Provide the [X, Y] coordinate of the cell's center where the given text is located.  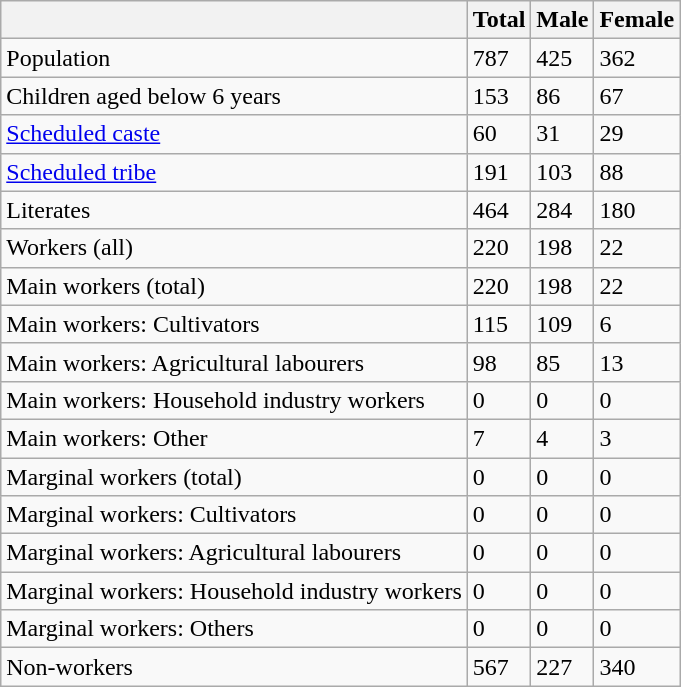
Main workers: Other [234, 438]
4 [562, 438]
Scheduled tribe [234, 172]
115 [499, 324]
180 [637, 210]
340 [637, 667]
227 [562, 667]
Main workers: Agricultural labourers [234, 362]
13 [637, 362]
464 [499, 210]
Marginal workers: Cultivators [234, 515]
60 [499, 134]
Population [234, 58]
88 [637, 172]
Non-workers [234, 667]
85 [562, 362]
Marginal workers: Others [234, 629]
Main workers: Cultivators [234, 324]
3 [637, 438]
Total [499, 20]
Main workers: Household industry workers [234, 400]
Marginal workers (total) [234, 477]
98 [499, 362]
31 [562, 134]
109 [562, 324]
Marginal workers: Agricultural labourers [234, 553]
Marginal workers: Household industry workers [234, 591]
86 [562, 96]
567 [499, 667]
Male [562, 20]
Scheduled caste [234, 134]
Literates [234, 210]
362 [637, 58]
153 [499, 96]
29 [637, 134]
425 [562, 58]
103 [562, 172]
Children aged below 6 years [234, 96]
Workers (all) [234, 248]
7 [499, 438]
787 [499, 58]
Female [637, 20]
6 [637, 324]
67 [637, 96]
191 [499, 172]
Main workers (total) [234, 286]
284 [562, 210]
